Identify which cell holds the provided text, then report its [x, y] central coordinate. 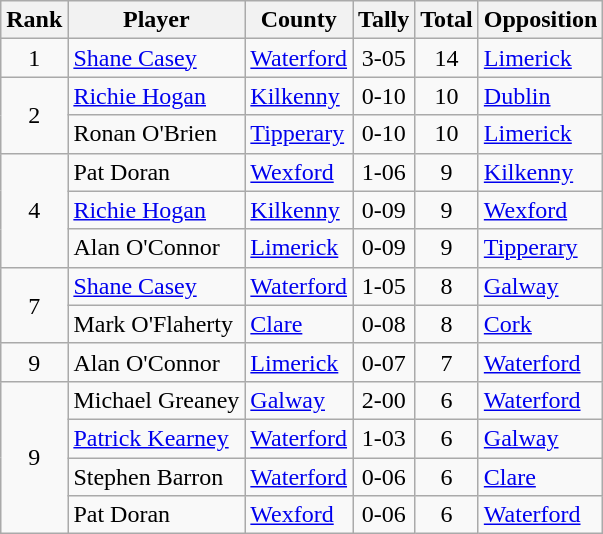
Mark O'Flaherty [156, 324]
Ronan O'Brien [156, 134]
14 [447, 58]
Michael Greaney [156, 400]
Tally [384, 20]
Total [447, 20]
2 [34, 115]
1-03 [384, 438]
Cork [540, 324]
3-05 [384, 58]
4 [34, 210]
Stephen Barron [156, 477]
Opposition [540, 20]
2-00 [384, 400]
Rank [34, 20]
0-08 [384, 324]
1 [34, 58]
Dublin [540, 96]
1-05 [384, 286]
0-07 [384, 362]
Patrick Kearney [156, 438]
1-06 [384, 172]
Player [156, 20]
County [299, 20]
